Provide the (x, y) coordinate of the cell's center where the given text is located.  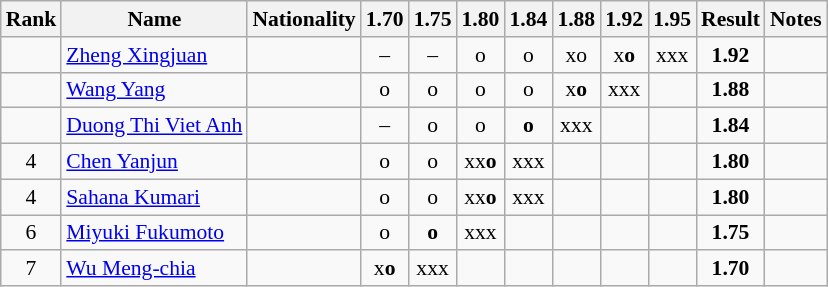
7 (32, 269)
1.95 (672, 19)
Miyuki Fukumoto (154, 233)
Result (730, 19)
6 (32, 233)
Nationality (304, 19)
Wang Yang (154, 90)
Notes (796, 19)
Duong Thi Viet Anh (154, 126)
Wu Meng-chia (154, 269)
Name (154, 19)
Zheng Xingjuan (154, 55)
Rank (32, 19)
Chen Yanjun (154, 162)
Sahana Kumari (154, 197)
